For the text-containing cell, return its midpoint in (X, Y) coordinate format. 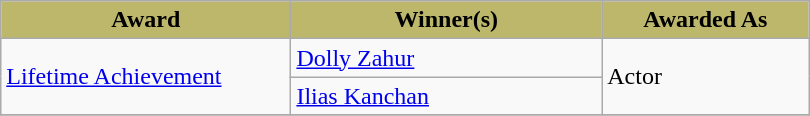
Ilias Kanchan (446, 96)
Awarded As (706, 20)
Actor (706, 77)
Dolly Zahur (446, 58)
Award (146, 20)
Winner(s) (446, 20)
Lifetime Achievement (146, 77)
